Return (X, Y) of the center of cell containing provided text 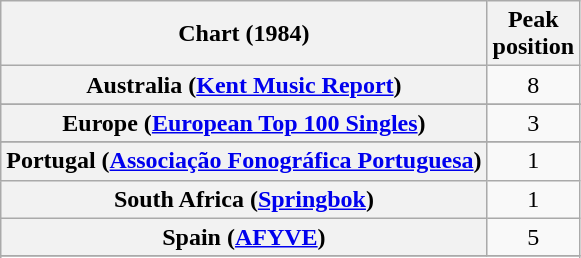
Chart (1984) (244, 34)
Peakposition (533, 34)
Spain (AFYVE) (244, 237)
Australia (Kent Music Report) (244, 85)
8 (533, 85)
5 (533, 237)
South Africa (Springbok) (244, 199)
Europe (European Top 100 Singles) (244, 123)
Portugal (Associação Fonográfica Portuguesa) (244, 161)
3 (533, 123)
